For the text-containing cell, return its midpoint in [x, y] coordinate format. 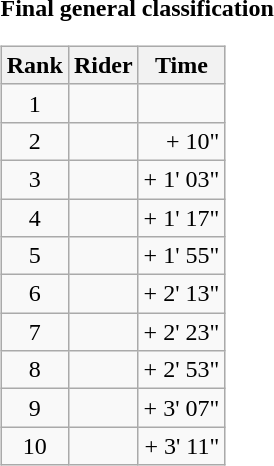
4 [34, 217]
Time [182, 65]
+ 10" [182, 141]
Rank [34, 65]
1 [34, 103]
8 [34, 370]
+ 1' 03" [182, 179]
9 [34, 408]
5 [34, 256]
+ 3' 07" [182, 408]
+ 1' 17" [182, 217]
+ 3' 11" [182, 446]
+ 1' 55" [182, 256]
+ 2' 13" [182, 294]
3 [34, 179]
2 [34, 141]
10 [34, 446]
+ 2' 53" [182, 370]
6 [34, 294]
7 [34, 332]
+ 2' 23" [182, 332]
Rider [103, 65]
